Output the [x, y] coordinate of the center of the cell containing the given text.  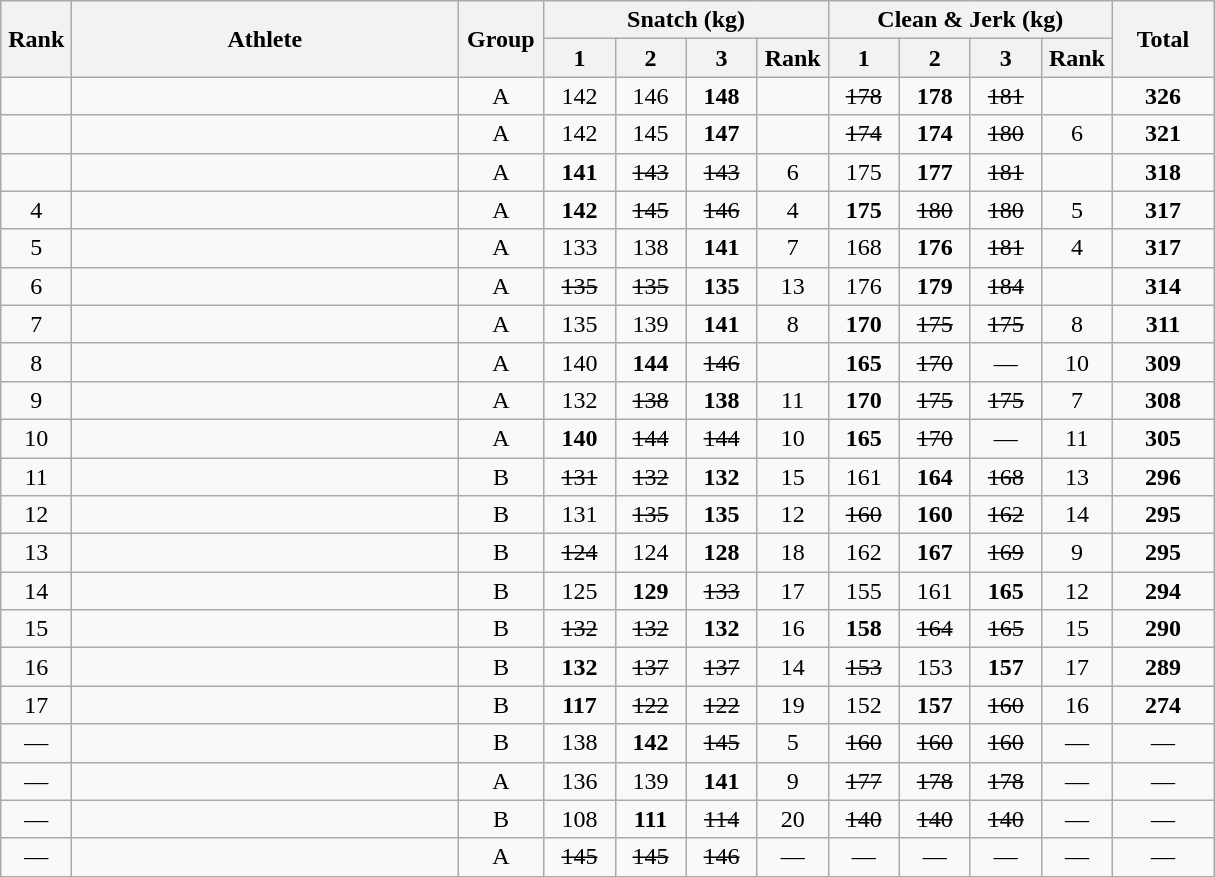
158 [864, 629]
117 [580, 705]
184 [1006, 286]
Group [501, 39]
318 [1162, 172]
147 [722, 134]
108 [580, 819]
128 [722, 553]
311 [1162, 324]
308 [1162, 400]
148 [722, 96]
111 [650, 819]
20 [792, 819]
Snatch (kg) [686, 20]
290 [1162, 629]
289 [1162, 667]
305 [1162, 438]
Clean & Jerk (kg) [970, 20]
179 [934, 286]
155 [864, 591]
296 [1162, 477]
18 [792, 553]
114 [722, 819]
294 [1162, 591]
321 [1162, 134]
314 [1162, 286]
129 [650, 591]
169 [1006, 553]
136 [580, 781]
19 [792, 705]
Total [1162, 39]
Athlete [265, 39]
309 [1162, 362]
152 [864, 705]
167 [934, 553]
326 [1162, 96]
125 [580, 591]
274 [1162, 705]
